For the text-containing cell, return its midpoint in [X, Y] coordinate format. 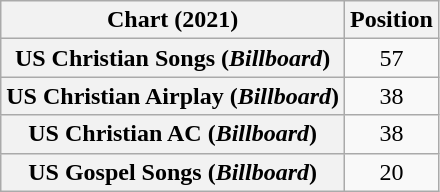
US Christian Songs (Billboard) [173, 58]
US Gospel Songs (Billboard) [173, 172]
20 [392, 172]
Chart (2021) [173, 20]
US Christian Airplay (Billboard) [173, 96]
Position [392, 20]
US Christian AC (Billboard) [173, 134]
57 [392, 58]
